For the text-containing cell, return its midpoint in [x, y] coordinate format. 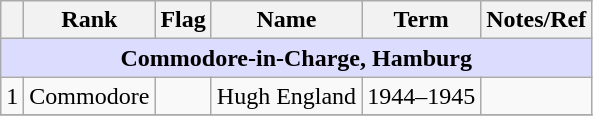
Flag [183, 20]
1944–1945 [422, 96]
1 [12, 96]
Notes/Ref [536, 20]
Commodore [90, 96]
Commodore-in-Charge, Hamburg [296, 58]
Name [286, 20]
Hugh England [286, 96]
Rank [90, 20]
Term [422, 20]
